Find where the given text appears and provide that cell's center as [X, Y] coordinate. 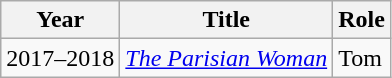
The Parisian Woman [226, 58]
Role [362, 20]
Tom [362, 58]
2017–2018 [60, 58]
Year [60, 20]
Title [226, 20]
